Extract the (X, Y) coordinate from the center of the cell holding the provided text.  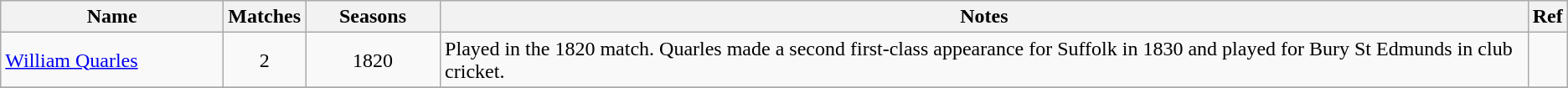
Notes (985, 17)
William Quarles (112, 60)
Seasons (374, 17)
Name (112, 17)
2 (265, 60)
Ref (1548, 17)
Played in the 1820 match. Quarles made a second first-class appearance for Suffolk in 1830 and played for Bury St Edmunds in club cricket. (985, 60)
Matches (265, 17)
1820 (374, 60)
